Determine the [X, Y] coordinate at the center of the cell enclosing the given text.  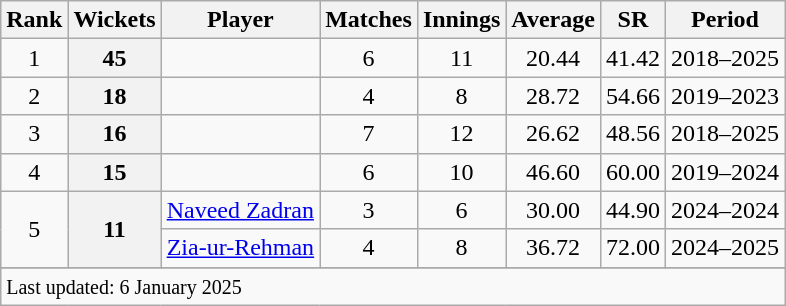
7 [369, 134]
SR [632, 20]
Player [240, 20]
15 [114, 172]
72.00 [632, 248]
26.62 [554, 134]
2019–2024 [724, 172]
Matches [369, 20]
Naveed Zadran [240, 210]
2024–2025 [724, 248]
46.60 [554, 172]
44.90 [632, 210]
36.72 [554, 248]
10 [461, 172]
41.42 [632, 58]
28.72 [554, 96]
60.00 [632, 172]
Innings [461, 20]
12 [461, 134]
Average [554, 20]
20.44 [554, 58]
Rank [34, 20]
Wickets [114, 20]
5 [34, 229]
54.66 [632, 96]
Zia-ur-Rehman [240, 248]
1 [34, 58]
Period [724, 20]
2024–2024 [724, 210]
16 [114, 134]
Last updated: 6 January 2025 [393, 286]
2 [34, 96]
45 [114, 58]
18 [114, 96]
48.56 [632, 134]
2019–2023 [724, 96]
30.00 [554, 210]
